Identify which cell holds the provided text, then report its (x, y) central coordinate. 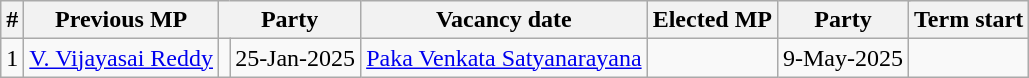
Previous MP (122, 20)
25-Jan-2025 (296, 58)
# (12, 20)
V. Vijayasai Reddy (122, 58)
Term start (969, 20)
Vacancy date (504, 20)
9-May-2025 (842, 58)
1 (12, 58)
Elected MP (712, 20)
Paka Venkata Satyanarayana (504, 58)
